Return the [X, Y] coordinate for the center point of the cell that contains the specified text.  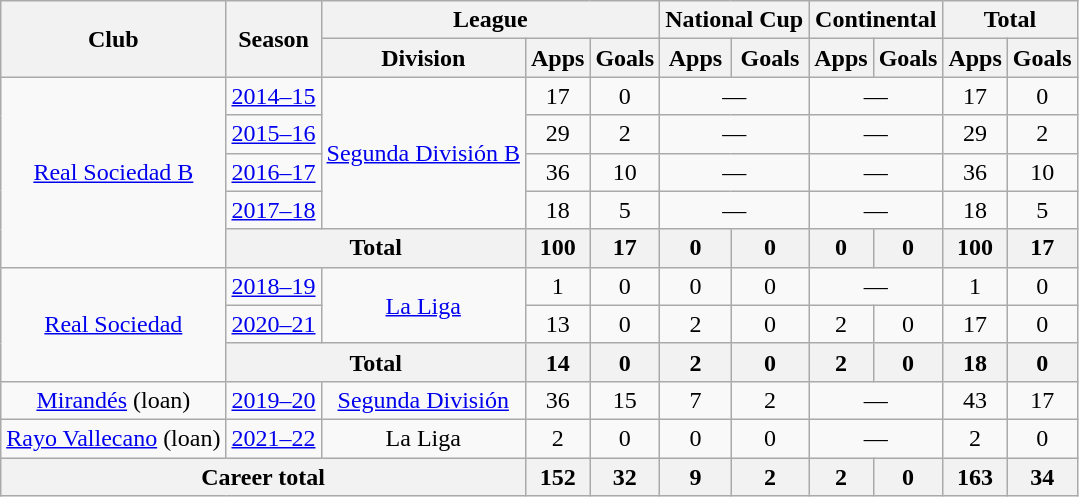
Rayo Vallecano (loan) [114, 438]
2017–18 [274, 210]
Club [114, 39]
9 [696, 477]
National Cup [734, 20]
2019–20 [274, 400]
2015–16 [274, 134]
152 [557, 477]
Real Sociedad B [114, 172]
Season [274, 39]
14 [557, 362]
2014–15 [274, 96]
15 [625, 400]
Mirandés (loan) [114, 400]
32 [625, 477]
7 [696, 400]
Segunda División B [423, 153]
13 [557, 324]
2021–22 [274, 438]
Continental [876, 20]
163 [975, 477]
Division [423, 58]
Career total [264, 477]
2020–21 [274, 324]
2018–19 [274, 286]
League [490, 20]
Real Sociedad [114, 324]
2016–17 [274, 172]
Segunda División [423, 400]
34 [1042, 477]
43 [975, 400]
